For the text-containing cell, return its midpoint in (X, Y) coordinate format. 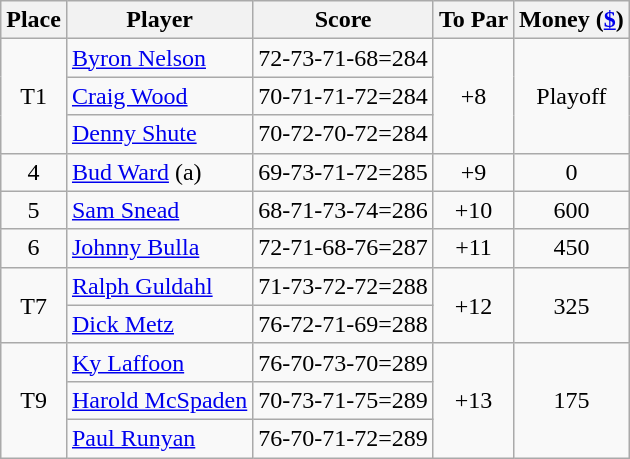
70-72-70-72=284 (344, 134)
0 (572, 172)
Player (159, 20)
Craig Wood (159, 96)
Paul Runyan (159, 438)
450 (572, 248)
Johnny Bulla (159, 248)
76-70-73-70=289 (344, 362)
Byron Nelson (159, 58)
T9 (34, 400)
To Par (473, 20)
175 (572, 400)
600 (572, 210)
70-71-71-72=284 (344, 96)
71-73-72-72=288 (344, 286)
4 (34, 172)
325 (572, 305)
+11 (473, 248)
Money ($) (572, 20)
Ky Laffoon (159, 362)
+12 (473, 305)
+8 (473, 96)
+10 (473, 210)
+13 (473, 400)
68-71-73-74=286 (344, 210)
+9 (473, 172)
Place (34, 20)
Harold McSpaden (159, 400)
69-73-71-72=285 (344, 172)
Dick Metz (159, 324)
Ralph Guldahl (159, 286)
76-70-71-72=289 (344, 438)
Bud Ward (a) (159, 172)
T7 (34, 305)
T1 (34, 96)
72-73-71-68=284 (344, 58)
5 (34, 210)
70-73-71-75=289 (344, 400)
Playoff (572, 96)
Sam Snead (159, 210)
76-72-71-69=288 (344, 324)
Score (344, 20)
6 (34, 248)
72-71-68-76=287 (344, 248)
Denny Shute (159, 134)
